Detect which cell encompasses the target text, then output its (x, y) center coordinate. 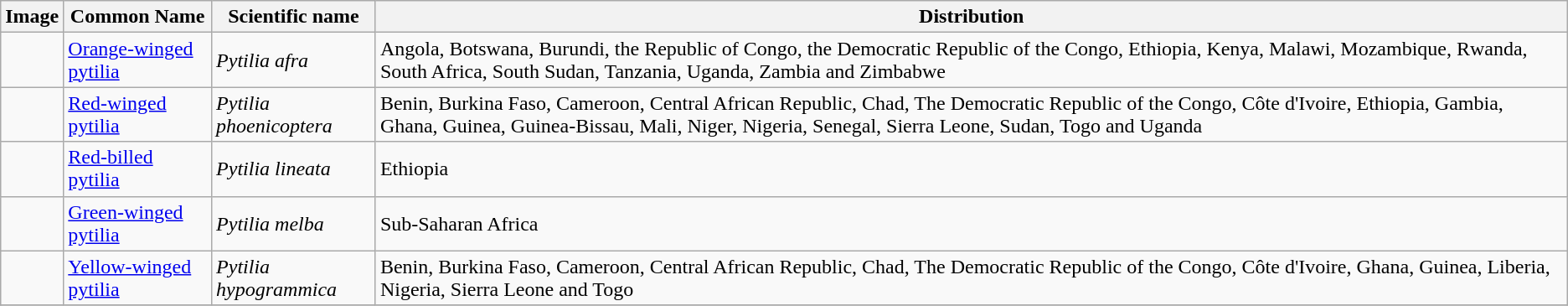
Red-billed pytilia (137, 169)
Sub-Saharan Africa (972, 223)
Pytilia afra (294, 60)
Pytilia lineata (294, 169)
Image (32, 17)
Distribution (972, 17)
Scientific name (294, 17)
Pytilia phoenicoptera (294, 114)
Red-winged pytilia (137, 114)
Yellow-winged pytilia (137, 278)
Common Name (137, 17)
Orange-winged pytilia (137, 60)
Green-winged pytilia (137, 223)
Pytilia hypogrammica (294, 278)
Ethiopia (972, 169)
Pytilia melba (294, 223)
